Determine the [X, Y] coordinate at the center of the cell enclosing the given text.  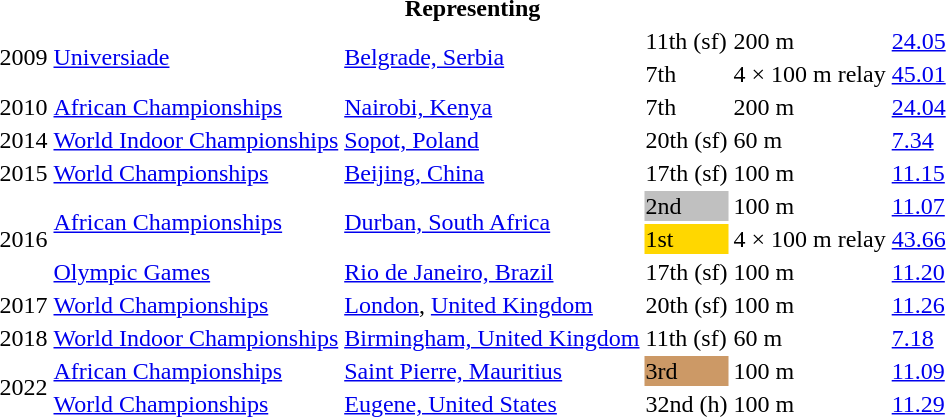
Durban, South Africa [492, 222]
Rio de Janeiro, Brazil [492, 272]
Beijing, China [492, 173]
Birmingham, United Kingdom [492, 338]
London, United Kingdom [492, 305]
Olympic Games [196, 272]
Belgrade, Serbia [492, 58]
Saint Pierre, Mauritius [492, 371]
1st [686, 239]
Sopot, Poland [492, 140]
3rd [686, 371]
2nd [686, 206]
Universiade [196, 58]
Nairobi, Kenya [492, 107]
